Identify which cell holds the provided text, then report its [X, Y] central coordinate. 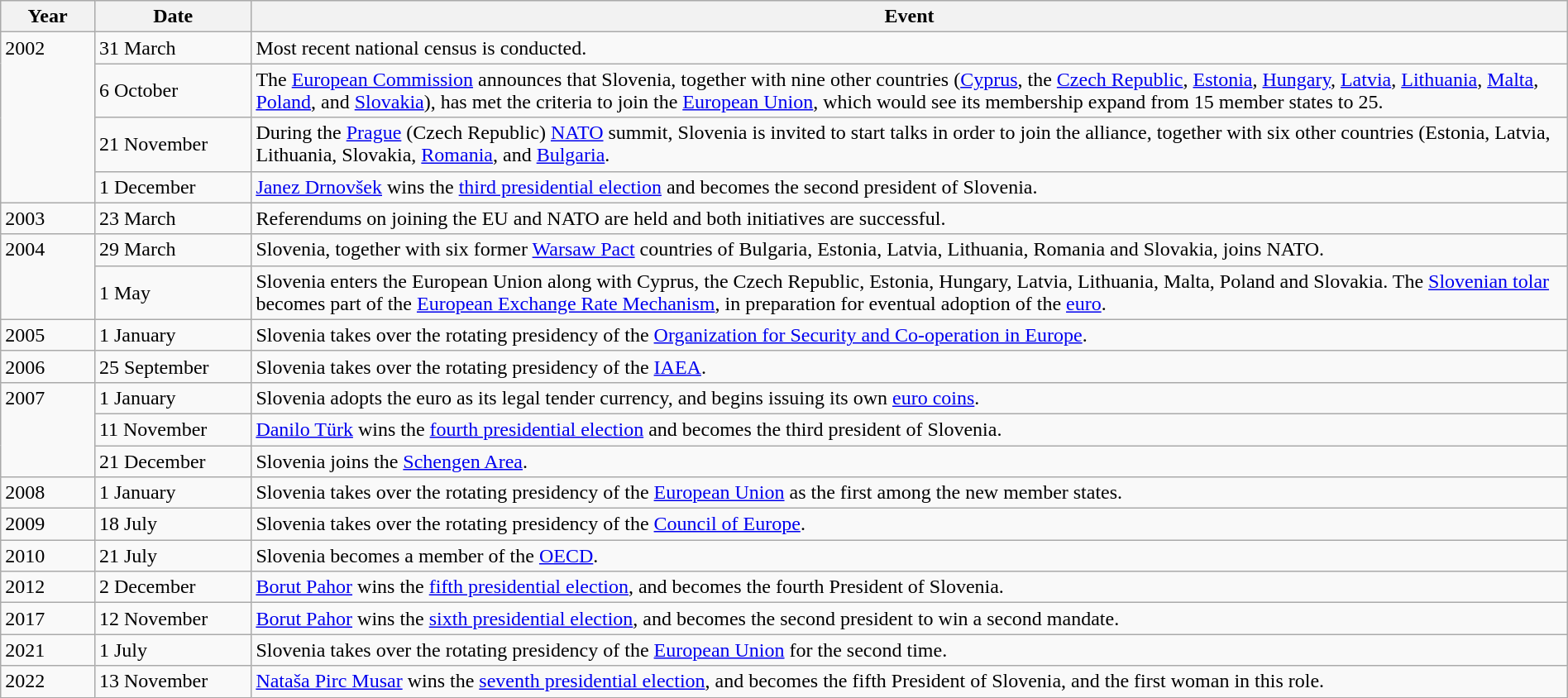
25 September [172, 366]
Slovenia becomes a member of the OECD. [910, 556]
Slovenia, together with six former Warsaw Pact countries of Bulgaria, Estonia, Latvia, Lithuania, Romania and Slovakia, joins NATO. [910, 250]
1 July [172, 650]
2007 [48, 429]
21 December [172, 461]
Nataša Pirc Musar wins the seventh presidential election, and becomes the fifth President of Slovenia, and the first woman in this role. [910, 681]
2008 [48, 493]
2006 [48, 366]
Borut Pahor wins the sixth presidential election, and becomes the second president to win a second mandate. [910, 619]
31 March [172, 48]
1 May [172, 293]
Slovenia joins the Schengen Area. [910, 461]
Borut Pahor wins the fifth presidential election, and becomes the fourth President of Slovenia. [910, 587]
6 October [172, 91]
Slovenia takes over the rotating presidency of the Council of Europe. [910, 524]
12 November [172, 619]
2002 [48, 117]
Slovenia takes over the rotating presidency of the IAEA. [910, 366]
Slovenia takes over the rotating presidency of the European Union as the first among the new member states. [910, 493]
21 November [172, 144]
2017 [48, 619]
2003 [48, 218]
Most recent national census is conducted. [910, 48]
2 December [172, 587]
29 March [172, 250]
2009 [48, 524]
Referendums on joining the EU and NATO are held and both initiatives are successful. [910, 218]
2010 [48, 556]
Year [48, 17]
2022 [48, 681]
2004 [48, 276]
Slovenia takes over the rotating presidency of the Organization for Security and Co-operation in Europe. [910, 335]
Danilo Türk wins the fourth presidential election and becomes the third president of Slovenia. [910, 429]
Slovenia takes over the rotating presidency of the European Union for the second time. [910, 650]
2021 [48, 650]
Slovenia adopts the euro as its legal tender currency, and begins issuing its own euro coins. [910, 398]
13 November [172, 681]
Janez Drnovšek wins the third presidential election and becomes the second president of Slovenia. [910, 187]
Event [910, 17]
1 December [172, 187]
23 March [172, 218]
18 July [172, 524]
21 July [172, 556]
2012 [48, 587]
Date [172, 17]
11 November [172, 429]
2005 [48, 335]
